From the cell containing the given text, extract its center point as [X, Y] coordinate. 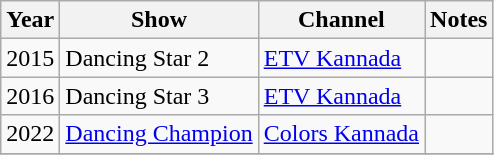
Notes [459, 20]
Colors Kannada [341, 134]
2016 [30, 96]
Year [30, 20]
Dancing Star 2 [159, 58]
Dancing Star 3 [159, 96]
2022 [30, 134]
Dancing Champion [159, 134]
Show [159, 20]
Channel [341, 20]
2015 [30, 58]
